Scan for the cell matching the given text and deliver its [x, y] coordinate at center. 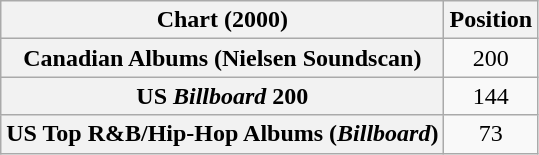
Position [491, 20]
US Top R&B/Hip-Hop Albums (Billboard) [222, 134]
Chart (2000) [222, 20]
Canadian Albums (Nielsen Soundscan) [222, 58]
US Billboard 200 [222, 96]
200 [491, 58]
144 [491, 96]
73 [491, 134]
